Search for the cell housing the specified text and yield its [X, Y] center coordinate. 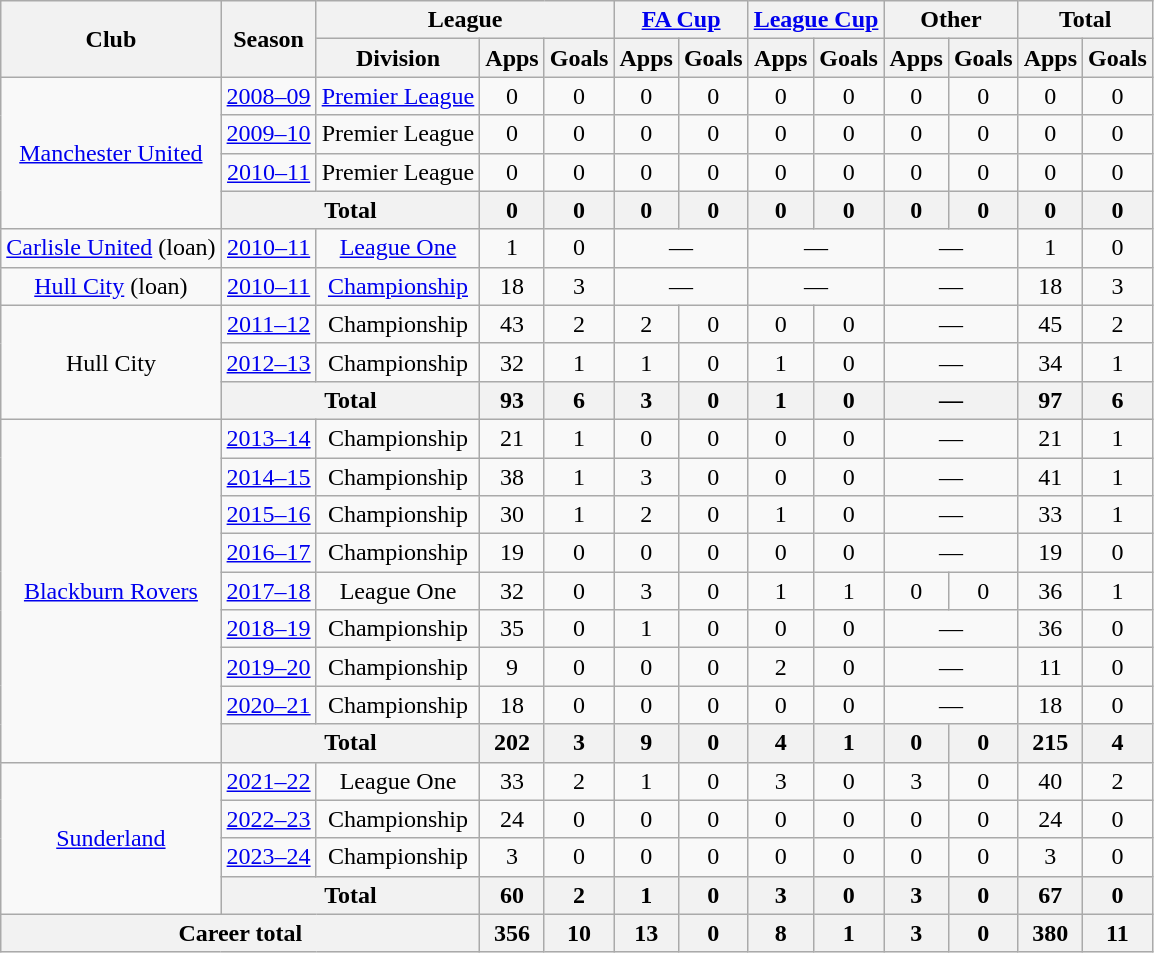
Other [951, 20]
FA Cup [681, 20]
43 [512, 324]
2008–09 [268, 96]
Division [398, 58]
2021–22 [268, 781]
Career total [240, 933]
2022–23 [268, 819]
2014–15 [268, 477]
41 [1050, 477]
Season [268, 39]
380 [1050, 933]
Club [111, 39]
45 [1050, 324]
League [465, 20]
67 [1050, 895]
Blackburn Rovers [111, 590]
215 [1050, 743]
2015–16 [268, 515]
38 [512, 477]
2009–10 [268, 134]
34 [1050, 362]
2019–20 [268, 667]
35 [512, 629]
Manchester United [111, 153]
13 [646, 933]
2016–17 [268, 553]
10 [579, 933]
30 [512, 515]
2011–12 [268, 324]
40 [1050, 781]
Sunderland [111, 838]
Hull City [111, 362]
League Cup [816, 20]
2013–14 [268, 438]
8 [780, 933]
Hull City (loan) [111, 286]
2020–21 [268, 705]
2017–18 [268, 591]
2023–24 [268, 857]
93 [512, 400]
97 [1050, 400]
Carlisle United (loan) [111, 248]
2012–13 [268, 362]
202 [512, 743]
60 [512, 895]
356 [512, 933]
2018–19 [268, 629]
